Scan for the cell matching the given text and deliver its [x, y] coordinate at center. 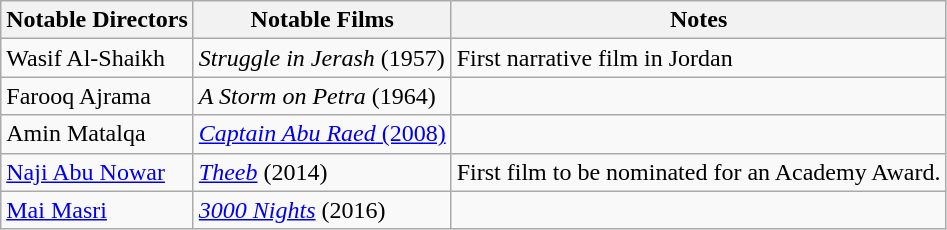
A Storm on Petra (1964) [322, 96]
Amin Matalqa [98, 134]
First narrative film in Jordan [698, 58]
Notable Directors [98, 20]
Theeb (2014) [322, 172]
Captain Abu Raed (2008) [322, 134]
Naji Abu Nowar [98, 172]
Struggle in Jerash (1957) [322, 58]
Notable Films [322, 20]
Mai Masri [98, 210]
Notes [698, 20]
3000 Nights (2016) [322, 210]
Farooq Ajrama [98, 96]
Wasif Al-Shaikh [98, 58]
First film to be nominated for an Academy Award. [698, 172]
